Search for the cell housing the specified text and yield its (x, y) center coordinate. 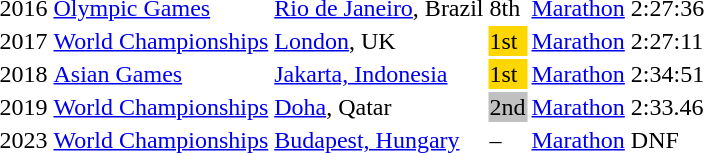
Doha, Qatar (379, 107)
Asian Games (161, 74)
Jakarta, Indonesia (379, 74)
2nd (508, 107)
London, UK (379, 41)
